Output the [x, y] coordinate of the center of the cell containing the given text.  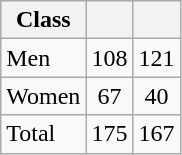
67 [110, 96]
40 [156, 96]
121 [156, 58]
167 [156, 134]
Men [44, 58]
108 [110, 58]
Women [44, 96]
Total [44, 134]
Class [44, 20]
175 [110, 134]
